Pinpoint the cell where the given text exists, returning its [X, Y] midpoint coordinate. 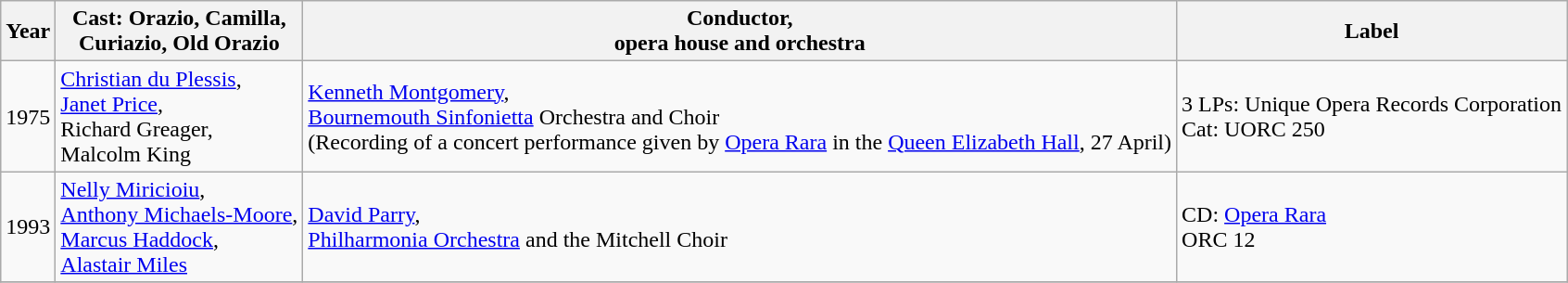
Christian du Plessis,Janet Price,Richard Greager,Malcolm King [180, 117]
Label [1372, 32]
CD: Opera RaraORC 12 [1372, 226]
Conductor,opera house and orchestra [740, 32]
1975 [28, 117]
Cast: Orazio, Camilla,Curiazio, Old Orazio [180, 32]
Year [28, 32]
David Parry,Philharmonia Orchestra and the Mitchell Choir [740, 226]
3 LPs: Unique Opera Records CorporationCat: UORC 250 [1372, 117]
1993 [28, 226]
Nelly Miricioiu,Anthony Michaels-Moore,Marcus Haddock,Alastair Miles [180, 226]
